Identify which cell holds the provided text, then report its (X, Y) central coordinate. 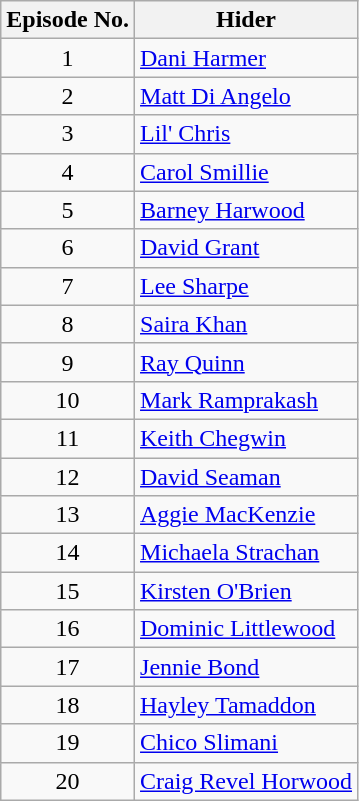
3 (68, 134)
Dani Harmer (246, 58)
Lil' Chris (246, 134)
Matt Di Angelo (246, 96)
17 (68, 667)
David Seaman (246, 477)
6 (68, 248)
Hayley Tamaddon (246, 705)
4 (68, 172)
5 (68, 210)
Craig Revel Horwood (246, 781)
18 (68, 705)
19 (68, 743)
Aggie MacKenzie (246, 515)
Keith Chegwin (246, 438)
Saira Khan (246, 324)
15 (68, 591)
14 (68, 553)
9 (68, 362)
Lee Sharpe (246, 286)
2 (68, 96)
David Grant (246, 248)
Michaela Strachan (246, 553)
7 (68, 286)
13 (68, 515)
Episode No. (68, 20)
12 (68, 477)
Jennie Bond (246, 667)
16 (68, 629)
Carol Smillie (246, 172)
8 (68, 324)
11 (68, 438)
Chico Slimani (246, 743)
Barney Harwood (246, 210)
1 (68, 58)
Mark Ramprakash (246, 400)
Hider (246, 20)
Ray Quinn (246, 362)
20 (68, 781)
Kirsten O'Brien (246, 591)
Dominic Littlewood (246, 629)
10 (68, 400)
